Identify which cell holds the provided text, then report its [X, Y] central coordinate. 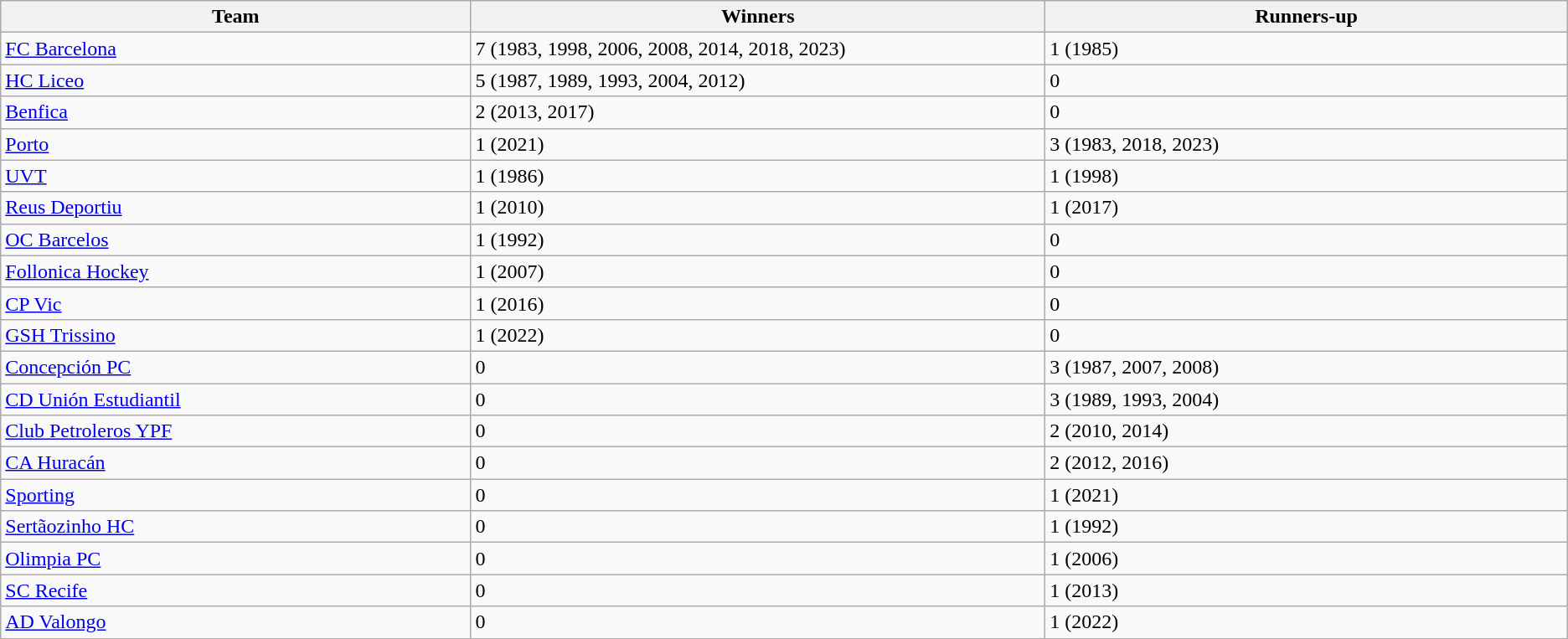
2 (2013, 2017) [758, 112]
1 (2007) [758, 271]
FC Barcelona [236, 49]
CA Huracán [236, 463]
CP Vic [236, 303]
7 (1983, 1998, 2006, 2008, 2014, 2018, 2023) [758, 49]
OC Barcelos [236, 240]
3 (1987, 2007, 2008) [1307, 367]
Olimpia PC [236, 559]
HC Liceo [236, 80]
1 (1986) [758, 176]
3 (1989, 1993, 2004) [1307, 399]
UVT [236, 176]
Runners-up [1307, 17]
SC Recife [236, 590]
1 (2010) [758, 208]
Club Petroleros YPF [236, 431]
AD Valongo [236, 622]
1 (1998) [1307, 176]
1 (2006) [1307, 559]
CD Unión Estudiantil [236, 399]
Winners [758, 17]
1 (2016) [758, 303]
Team [236, 17]
Sertãozinho HC [236, 527]
3 (1983, 2018, 2023) [1307, 144]
Porto [236, 144]
1 (2017) [1307, 208]
2 (2010, 2014) [1307, 431]
1 (2013) [1307, 590]
1 (1985) [1307, 49]
GSH Trissino [236, 335]
Concepción PC [236, 367]
Benfica [236, 112]
2 (2012, 2016) [1307, 463]
Follonica Hockey [236, 271]
Reus Deportiu [236, 208]
Sporting [236, 495]
5 (1987, 1989, 1993, 2004, 2012) [758, 80]
